Provide the [X, Y] coordinate of the cell's center where the given text is located.  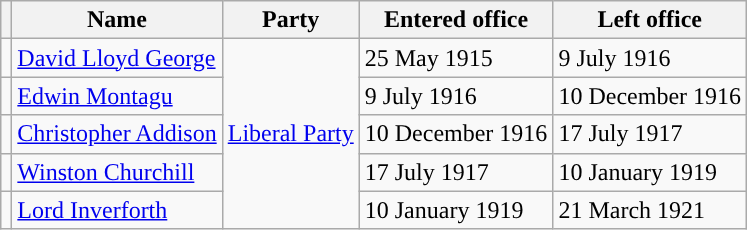
David Lloyd George [117, 58]
Name [117, 20]
Entered office [456, 20]
Lord Inverforth [117, 210]
Liberal Party [290, 134]
Christopher Addison [117, 134]
Edwin Montagu [117, 96]
Winston Churchill [117, 172]
21 March 1921 [650, 210]
25 May 1915 [456, 58]
Party [290, 20]
Left office [650, 20]
